Return the [x, y] coordinate for the center point of the cell that contains the specified text.  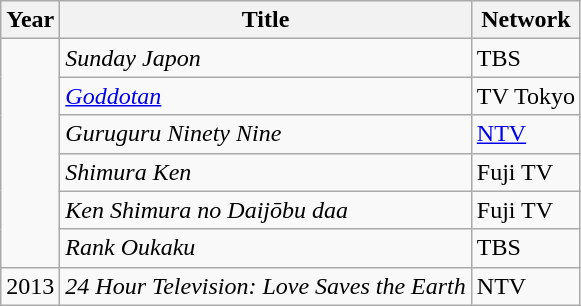
Shimura Ken [266, 172]
2013 [30, 286]
Guruguru Ninety Nine [266, 134]
TV Tokyo [526, 96]
Goddotan [266, 96]
Rank Oukaku [266, 248]
Sunday Japon [266, 58]
Network [526, 20]
24 Hour Television: Love Saves the Earth [266, 286]
Year [30, 20]
Title [266, 20]
Ken Shimura no Daijōbu daa [266, 210]
